Capture the cell that displays the provided text and extract its (x, y) central coordinate. 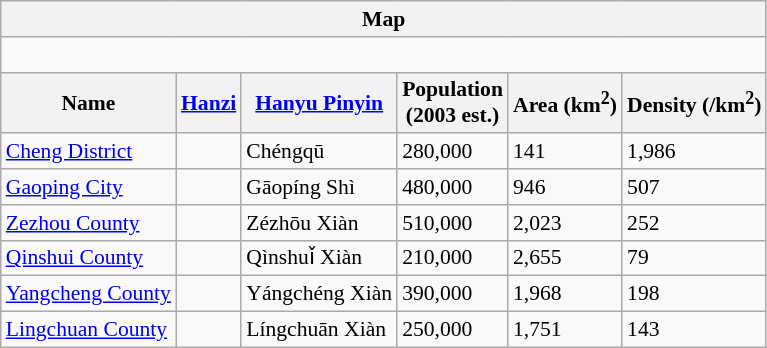
79 (694, 258)
Qinshui County (88, 258)
Língchuān Xiàn (319, 330)
Density (/km2) (694, 102)
Chéngqū (319, 152)
Gaoping City (88, 187)
Area (km2) (565, 102)
2,655 (565, 258)
507 (694, 187)
1,751 (565, 330)
480,000 (452, 187)
Lingchuan County (88, 330)
1,986 (694, 152)
198 (694, 294)
Yangcheng County (88, 294)
Map (384, 19)
Hanzi (208, 102)
280,000 (452, 152)
Yángchéng Xiàn (319, 294)
210,000 (452, 258)
Qìnshuǐ Xiàn (319, 258)
250,000 (452, 330)
143 (694, 330)
946 (565, 187)
Zezhou County (88, 223)
Cheng District (88, 152)
510,000 (452, 223)
141 (565, 152)
2,023 (565, 223)
390,000 (452, 294)
1,968 (565, 294)
252 (694, 223)
Hanyu Pinyin (319, 102)
Zézhōu Xiàn (319, 223)
Name (88, 102)
Population(2003 est.) (452, 102)
Gāopíng Shì (319, 187)
